Find where the given text appears and provide that cell's center as (x, y) coordinate. 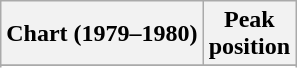
Peak position (249, 34)
Chart (1979–1980) (102, 34)
